From the cell containing the given text, extract its center point as (x, y) coordinate. 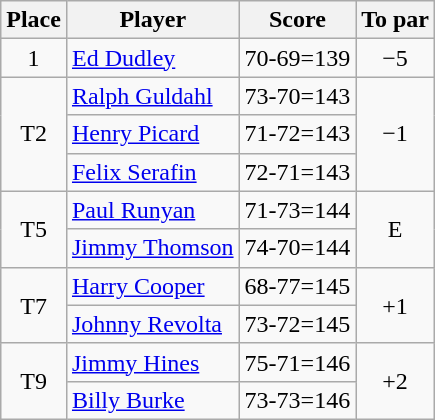
71-72=143 (298, 134)
Score (298, 20)
1 (34, 58)
Jimmy Thomson (152, 248)
Harry Cooper (152, 286)
71-73=144 (298, 210)
73-70=143 (298, 96)
73-72=145 (298, 324)
E (396, 229)
Jimmy Hines (152, 362)
Felix Serafin (152, 172)
T7 (34, 305)
Ralph Guldahl (152, 96)
Johnny Revolta (152, 324)
70-69=139 (298, 58)
T2 (34, 134)
T5 (34, 229)
72-71=143 (298, 172)
−5 (396, 58)
To par (396, 20)
Billy Burke (152, 400)
73-73=146 (298, 400)
T9 (34, 381)
Ed Dudley (152, 58)
75-71=146 (298, 362)
Henry Picard (152, 134)
68-77=145 (298, 286)
+1 (396, 305)
Paul Runyan (152, 210)
Place (34, 20)
−1 (396, 134)
Player (152, 20)
74-70=144 (298, 248)
+2 (396, 381)
